Search for the cell housing the specified text and yield its [x, y] center coordinate. 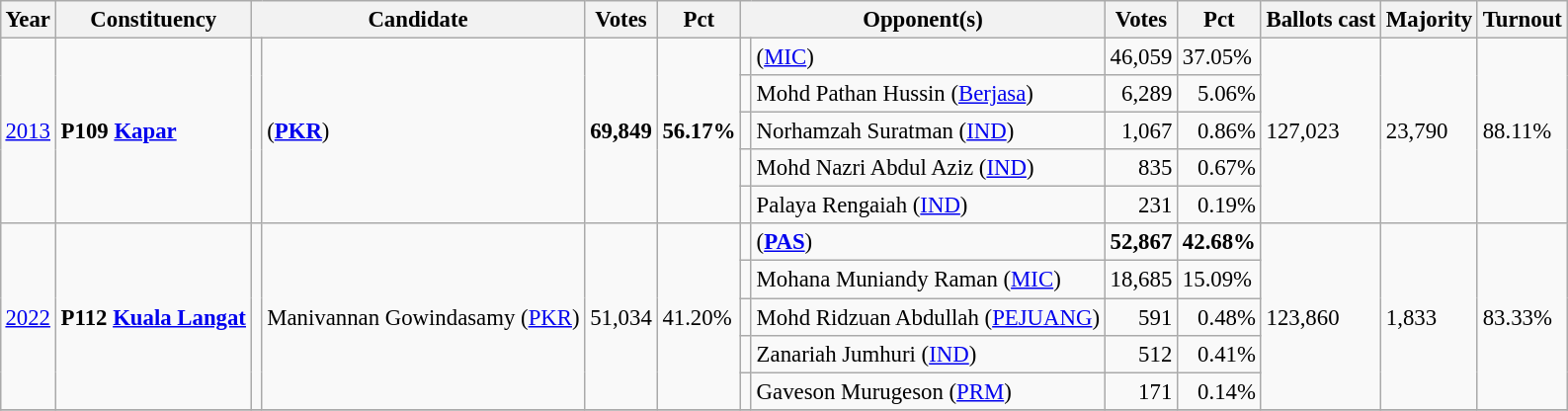
P109 Kapar [153, 130]
Manivannan Gowindasamy (PKR) [423, 316]
23,790 [1430, 130]
46,059 [1140, 56]
56.17% [700, 130]
Constituency [153, 20]
Gaveson Murugeson (PRM) [928, 391]
591 [1140, 317]
0.48% [1219, 317]
37.05% [1219, 56]
Candidate [418, 20]
18,685 [1140, 280]
0.14% [1219, 391]
42.68% [1219, 242]
Zanariah Jumhuri (IND) [928, 354]
0.41% [1219, 354]
Mohana Muniandy Raman (MIC) [928, 280]
2022 [28, 316]
Turnout [1522, 20]
15.09% [1219, 280]
51,034 [620, 316]
Mohd Pathan Hussin (Berjasa) [928, 94]
Year [28, 20]
83.33% [1522, 316]
0.67% [1219, 168]
5.06% [1219, 94]
512 [1140, 354]
0.19% [1219, 205]
41.20% [700, 316]
1,067 [1140, 131]
2013 [28, 130]
(MIC) [928, 56]
P112 Kuala Langat [153, 316]
Ballots cast [1320, 20]
Majority [1430, 20]
Norhamzah Suratman (IND) [928, 131]
6,289 [1140, 94]
Mohd Nazri Abdul Aziz (IND) [928, 168]
835 [1140, 168]
(PAS) [928, 242]
Palaya Rengaiah (IND) [928, 205]
Mohd Ridzuan Abdullah (PEJUANG) [928, 317]
52,867 [1140, 242]
Opponent(s) [923, 20]
127,023 [1320, 130]
(PKR) [423, 130]
171 [1140, 391]
0.86% [1219, 131]
88.11% [1522, 130]
69,849 [620, 130]
231 [1140, 205]
1,833 [1430, 316]
123,860 [1320, 316]
